Detect which cell encompasses the target text, then output its [X, Y] center coordinate. 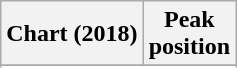
Chart (2018) [72, 34]
Peak position [189, 34]
